Scan for the cell matching the given text and deliver its (x, y) coordinate at center. 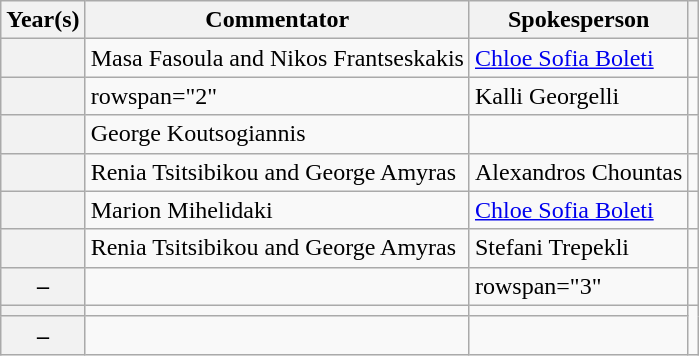
Masa Fasoula and Nikos Frantseskakis (277, 58)
Year(s) (43, 20)
George Koutsogiannis (277, 134)
Kalli Georgelli (578, 96)
Spokesperson (578, 20)
rowspan="2" (277, 96)
Stefani Trepekli (578, 248)
Alexandros Chountas (578, 172)
Commentator (277, 20)
Marion Mihelidaki (277, 210)
rowspan="3" (578, 286)
